Capture the cell that displays the provided text and extract its (x, y) central coordinate. 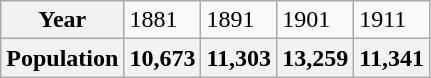
Year (62, 20)
1881 (162, 20)
1891 (239, 20)
Population (62, 58)
11,303 (239, 58)
13,259 (316, 58)
11,341 (392, 58)
1901 (316, 20)
10,673 (162, 58)
1911 (392, 20)
